Output the [x, y] coordinate of the center of the cell containing the given text.  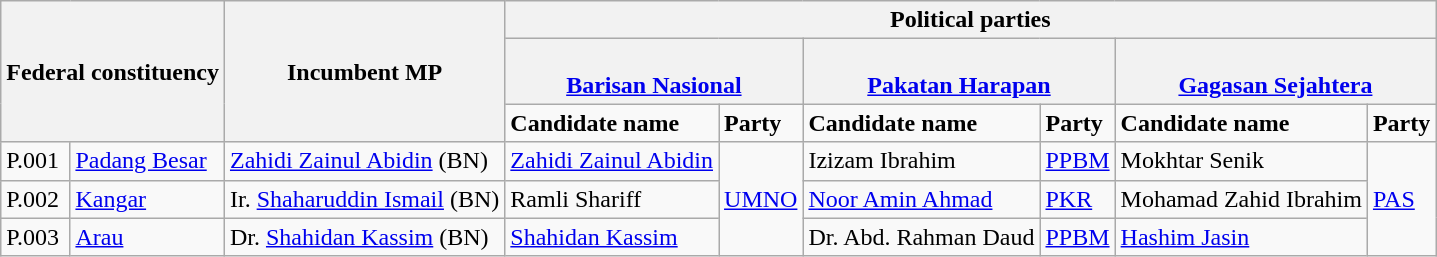
Ramli Shariff [612, 199]
P.001 [36, 161]
Zahidi Zainul Abidin (BN) [364, 161]
Federal constituency [113, 72]
Hashim Jasin [1241, 237]
Zahidi Zainul Abidin [612, 161]
PAS [1401, 199]
Mohamad Zahid Ibrahim [1241, 199]
Izizam Ibrahim [922, 161]
Padang Besar [148, 161]
P.003 [36, 237]
Noor Amin Ahmad [922, 199]
Arau [148, 237]
Barisan Nasional [654, 72]
Kangar [148, 199]
PKR [1078, 199]
Pakatan Harapan [959, 72]
Gagasan Sejahtera [1276, 72]
Dr. Abd. Rahman Daud [922, 237]
Mokhtar Senik [1241, 161]
Political parties [970, 20]
P.002 [36, 199]
Shahidan Kassim [612, 237]
Ir. Shaharuddin Ismail (BN) [364, 199]
UMNO [761, 199]
Dr. Shahidan Kassim (BN) [364, 237]
Incumbent MP [364, 72]
